Extract the (X, Y) coordinate from the center of the cell holding the provided text.  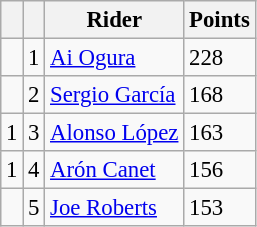
Alonso López (114, 133)
Sergio García (114, 95)
163 (220, 133)
Arón Canet (114, 170)
3 (34, 133)
153 (220, 208)
168 (220, 95)
Rider (114, 20)
Joe Roberts (114, 208)
Ai Ogura (114, 58)
228 (220, 58)
4 (34, 170)
2 (34, 95)
5 (34, 208)
156 (220, 170)
Points (220, 20)
